Locate the cell with the specified text and output its (X, Y) center coordinate. 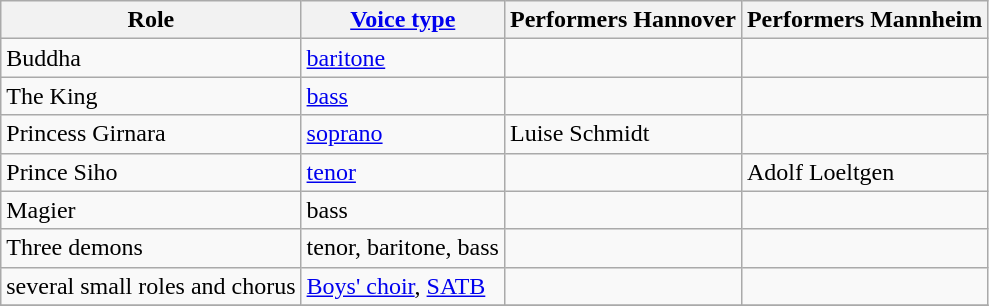
Boys' choir, SATB (402, 286)
Role (151, 20)
Buddha (151, 58)
The King (151, 96)
Voice type (402, 20)
Performers Mannheim (864, 20)
tenor (402, 172)
Luise Schmidt (622, 134)
Prince Siho (151, 172)
Adolf Loeltgen (864, 172)
Three demons (151, 248)
Princess Girnara (151, 134)
baritone (402, 58)
Magier (151, 210)
several small roles and chorus (151, 286)
soprano (402, 134)
tenor, baritone, bass (402, 248)
Performers Hannover (622, 20)
